Return (X, Y) of the center of cell containing provided text 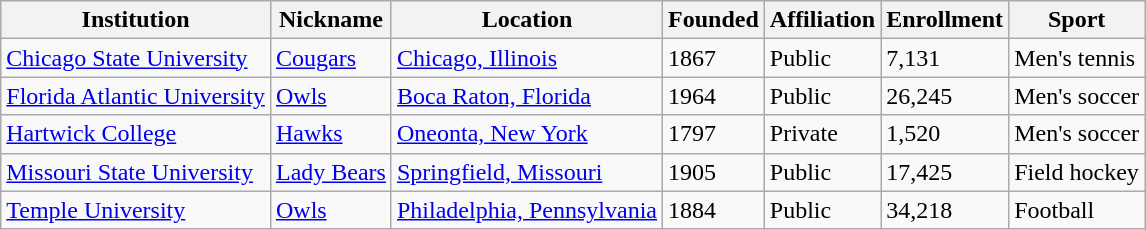
Cougars (330, 58)
Institution (136, 20)
Men's tennis (1077, 58)
Hawks (330, 134)
Philadelphia, Pennsylvania (526, 210)
Chicago, Illinois (526, 58)
1905 (714, 172)
34,218 (945, 210)
7,131 (945, 58)
Nickname (330, 20)
Sport (1077, 20)
Lady Bears (330, 172)
Florida Atlantic University (136, 96)
Temple University (136, 210)
Private (822, 134)
1867 (714, 58)
Missouri State University (136, 172)
Hartwick College (136, 134)
Affiliation (822, 20)
Location (526, 20)
Springfield, Missouri (526, 172)
1,520 (945, 134)
1797 (714, 134)
17,425 (945, 172)
26,245 (945, 96)
Boca Raton, Florida (526, 96)
Enrollment (945, 20)
Chicago State University (136, 58)
Founded (714, 20)
1884 (714, 210)
Football (1077, 210)
Field hockey (1077, 172)
1964 (714, 96)
Oneonta, New York (526, 134)
